Provide the [x, y] coordinate of the cell's center where the given text is located.  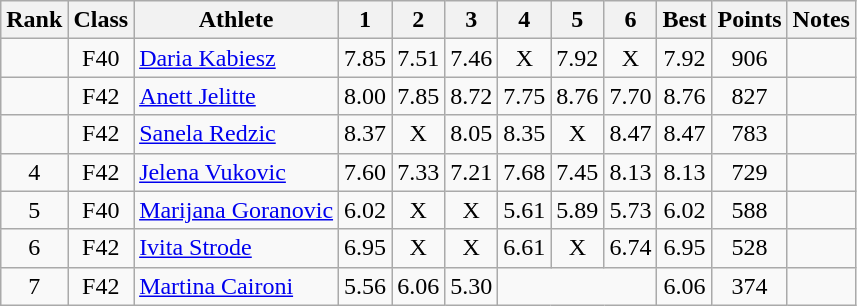
1 [366, 20]
588 [750, 210]
7.75 [524, 96]
Athlete [236, 20]
5.56 [366, 286]
7.33 [418, 172]
Jelena Vukovic [236, 172]
3 [472, 20]
2 [418, 20]
Martina Caironi [236, 286]
7.21 [472, 172]
5.89 [578, 210]
729 [750, 172]
906 [750, 58]
528 [750, 248]
7.46 [472, 58]
Daria Kabiesz [236, 58]
7.51 [418, 58]
374 [750, 286]
8.05 [472, 134]
8.72 [472, 96]
Points [750, 20]
Anett Jelitte [236, 96]
783 [750, 134]
7.45 [578, 172]
6.61 [524, 248]
Class [101, 20]
Marijana Goranovic [236, 210]
6.74 [630, 248]
7 [34, 286]
8.35 [524, 134]
7.60 [366, 172]
Rank [34, 20]
8.00 [366, 96]
5.30 [472, 286]
5.61 [524, 210]
8.37 [366, 134]
Notes [821, 20]
Ivita Strode [236, 248]
7.68 [524, 172]
827 [750, 96]
7.70 [630, 96]
Sanela Redzic [236, 134]
Best [684, 20]
5.73 [630, 210]
